For the text-containing cell, return its midpoint in (x, y) coordinate format. 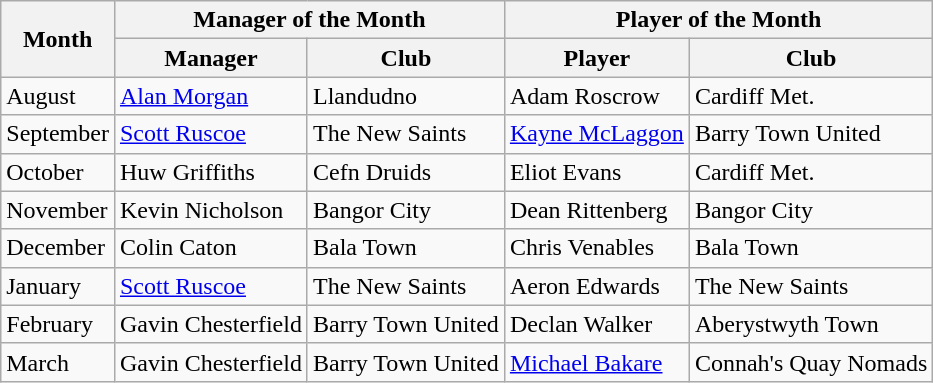
September (58, 134)
November (58, 210)
Month (58, 39)
Player (596, 58)
Aeron Edwards (596, 286)
Michael Bakare (596, 362)
Cefn Druids (406, 172)
Aberystwyth Town (810, 324)
Adam Roscrow (596, 96)
Manager of the Month (309, 20)
Kayne McLaggon (596, 134)
August (58, 96)
Declan Walker (596, 324)
Player of the Month (718, 20)
Connah's Quay Nomads (810, 362)
Chris Venables (596, 248)
Llandudno (406, 96)
December (58, 248)
March (58, 362)
Manager (210, 58)
Huw Griffiths (210, 172)
Kevin Nicholson (210, 210)
Eliot Evans (596, 172)
Dean Rittenberg (596, 210)
Alan Morgan (210, 96)
January (58, 286)
February (58, 324)
October (58, 172)
Colin Caton (210, 248)
